Search for the cell housing the specified text and yield its (x, y) center coordinate. 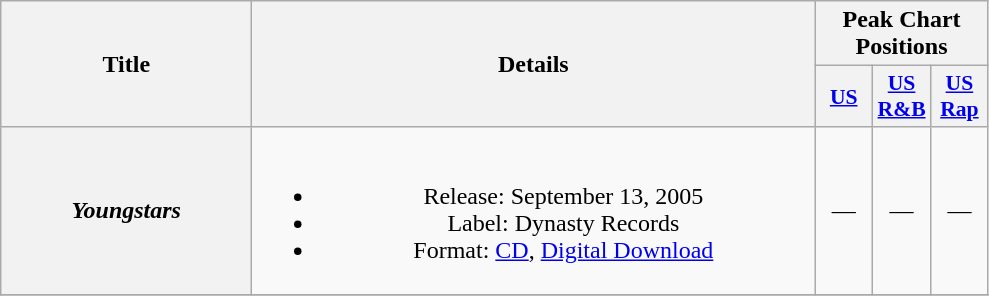
US (844, 96)
Release: September 13, 2005Label: Dynasty RecordsFormat: CD, Digital Download (534, 210)
US Rap (960, 96)
Youngstars (126, 210)
US R&B (902, 96)
Details (534, 64)
Title (126, 64)
Peak Chart Positions (902, 34)
